Output the [X, Y] coordinate of the center of the cell containing the given text.  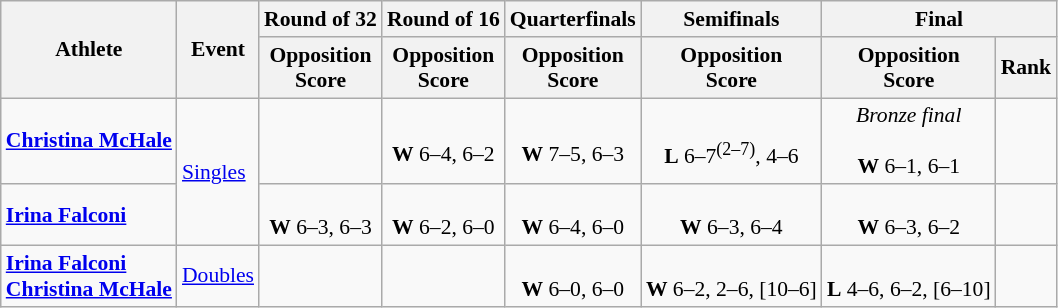
W 6–3, 6–3 [320, 216]
L 4–6, 6–2, [6–10] [909, 276]
L 6–7(2–7), 4–6 [732, 142]
W 7–5, 6–3 [573, 142]
W 6–2, 6–0 [444, 216]
W 6–3, 6–2 [909, 216]
Rank [1026, 68]
Round of 16 [444, 19]
W 6–2, 2–6, [10–6] [732, 276]
W 6–3, 6–4 [732, 216]
Bronze finalW 6–1, 6–1 [909, 142]
Christina McHale [89, 142]
Semifinals [732, 19]
Doubles [218, 276]
W 6–4, 6–0 [573, 216]
Singles [218, 172]
Round of 32 [320, 19]
Irina FalconiChristina McHale [89, 276]
Event [218, 50]
W 6–0, 6–0 [573, 276]
Final [939, 19]
W 6–4, 6–2 [444, 142]
Athlete [89, 50]
Irina Falconi [89, 216]
Quarterfinals [573, 19]
